Locate the cell with the specified text and output its (x, y) center coordinate. 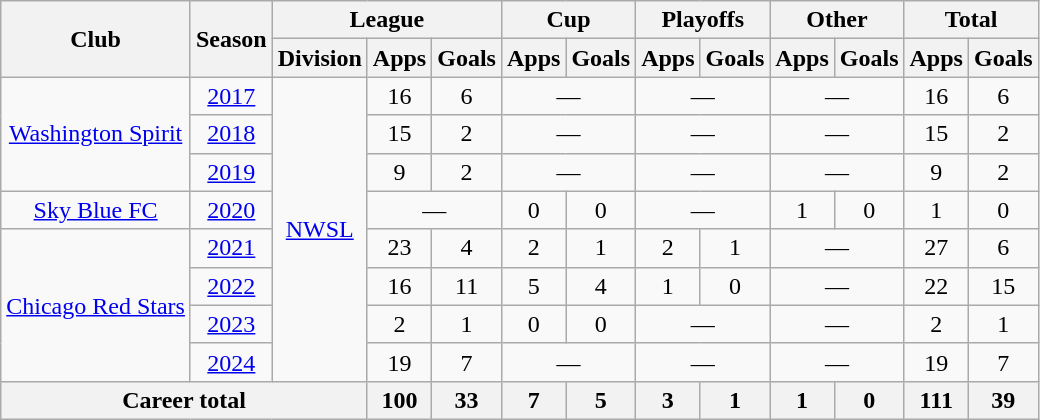
Season (231, 39)
Playoffs (703, 20)
Division (320, 58)
2017 (231, 96)
111 (936, 400)
League (386, 20)
Other (837, 20)
2023 (231, 324)
100 (399, 400)
NWSL (320, 229)
Washington Spirit (96, 134)
Chicago Red Stars (96, 305)
2018 (231, 134)
2020 (231, 210)
2022 (231, 286)
Career total (184, 400)
22 (936, 286)
2024 (231, 362)
Sky Blue FC (96, 210)
Cup (568, 20)
Club (96, 39)
3 (668, 400)
23 (399, 248)
2021 (231, 248)
33 (467, 400)
11 (467, 286)
27 (936, 248)
39 (1003, 400)
2019 (231, 172)
Total (971, 20)
